For the text-containing cell, return its midpoint in [X, Y] coordinate format. 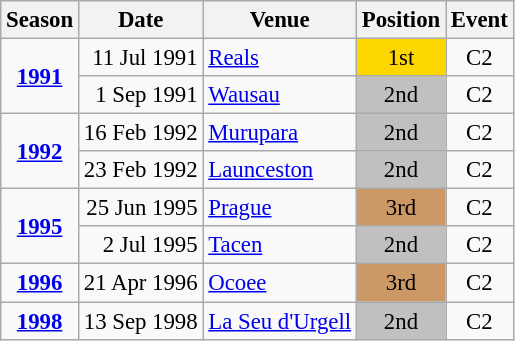
21 Apr 1996 [140, 283]
11 Jul 1991 [140, 58]
Season [40, 20]
Reals [280, 58]
1 Sep 1991 [140, 95]
Prague [280, 208]
25 Jun 1995 [140, 208]
Ocoee [280, 283]
La Seu d'Urgell [280, 321]
Launceston [280, 170]
16 Feb 1992 [140, 133]
Wausau [280, 95]
Murupara [280, 133]
1991 [40, 76]
1998 [40, 321]
1992 [40, 152]
2 Jul 1995 [140, 245]
1996 [40, 283]
Event [480, 20]
1995 [40, 226]
23 Feb 1992 [140, 170]
Position [400, 20]
Date [140, 20]
1st [400, 58]
13 Sep 1998 [140, 321]
Tacen [280, 245]
Venue [280, 20]
